For the text-containing cell, return its midpoint in (X, Y) coordinate format. 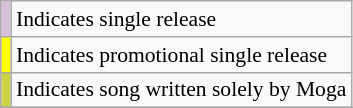
Indicates song written solely by Moga (181, 90)
Indicates promotional single release (181, 55)
Indicates single release (181, 19)
